Return the (x, y) coordinate for the center point of the cell that contains the specified text.  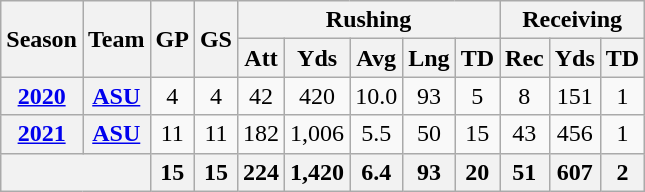
Season (42, 39)
1,006 (318, 134)
51 (525, 172)
Att (260, 58)
Team (116, 39)
224 (260, 172)
5.5 (376, 134)
Rushing (368, 20)
456 (574, 134)
Lng (429, 58)
182 (260, 134)
42 (260, 96)
2 (622, 172)
Receiving (572, 20)
6.4 (376, 172)
607 (574, 172)
50 (429, 134)
1,420 (318, 172)
GP (172, 39)
2021 (42, 134)
420 (318, 96)
20 (477, 172)
5 (477, 96)
GS (216, 39)
Avg (376, 58)
151 (574, 96)
10.0 (376, 96)
43 (525, 134)
2020 (42, 96)
8 (525, 96)
Rec (525, 58)
